Scan for the cell matching the given text and deliver its (x, y) coordinate at center. 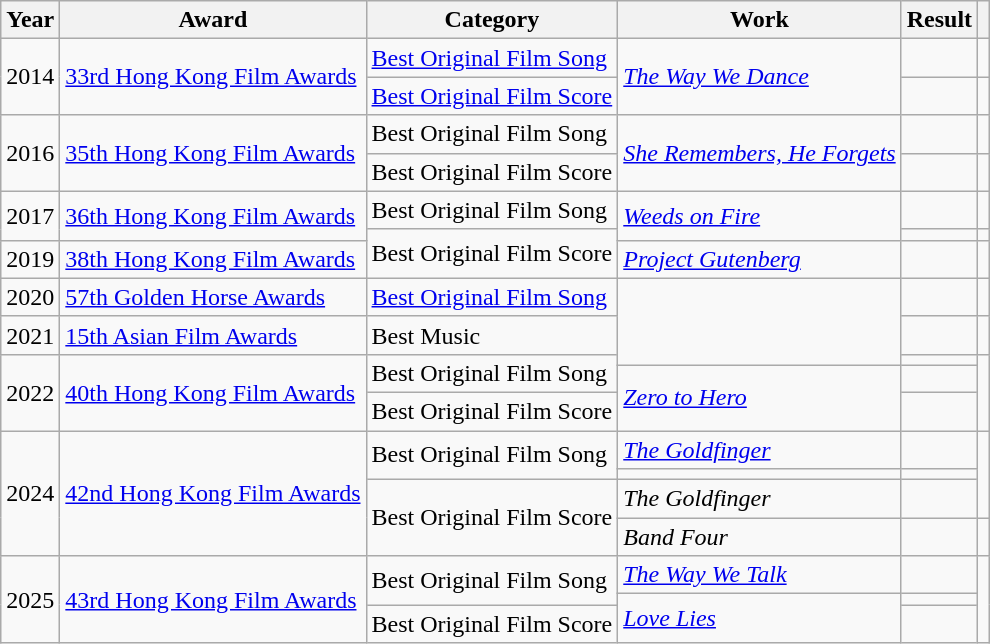
Year (30, 20)
She Remembers, He Forgets (760, 153)
35th Hong Kong Film Awards (213, 153)
Love Lies (760, 618)
Project Gutenberg (760, 259)
15th Asian Film Awards (213, 335)
2021 (30, 335)
2020 (30, 297)
2014 (30, 77)
2016 (30, 153)
2024 (30, 492)
Weeds on Fire (760, 216)
57th Golden Horse Awards (213, 297)
2017 (30, 216)
Award (213, 20)
Category (492, 20)
The Way We Dance (760, 77)
Band Four (760, 537)
Result (939, 20)
The Way We Talk (760, 575)
2022 (30, 392)
36th Hong Kong Film Awards (213, 216)
38th Hong Kong Film Awards (213, 259)
33rd Hong Kong Film Awards (213, 77)
40th Hong Kong Film Awards (213, 392)
2019 (30, 259)
43rd Hong Kong Film Awards (213, 600)
Zero to Hero (760, 398)
Best Music (492, 335)
2025 (30, 600)
42nd Hong Kong Film Awards (213, 492)
Work (760, 20)
